Return [X, Y] of the center of cell containing provided text 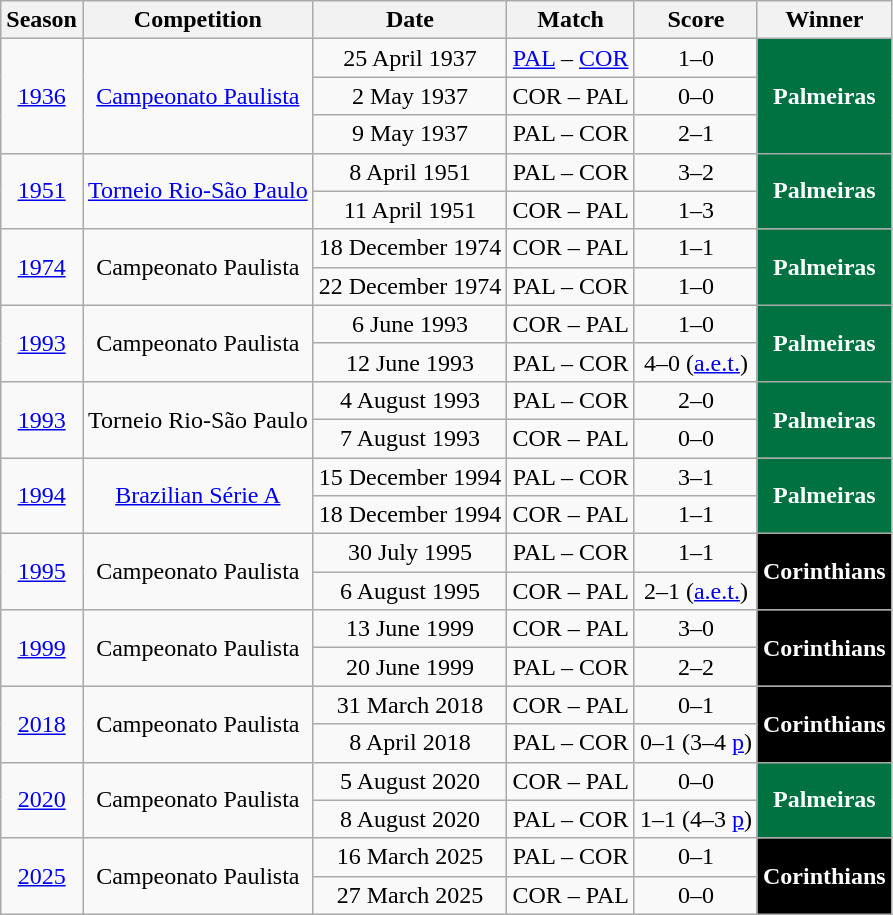
3–0 [696, 629]
1974 [42, 267]
2018 [42, 724]
2025 [42, 876]
1951 [42, 191]
Brazilian Série A [198, 496]
Score [696, 20]
Season [42, 20]
9 May 1937 [410, 134]
2–2 [696, 667]
6 June 1993 [410, 324]
12 June 1993 [410, 362]
3–1 [696, 477]
2 May 1937 [410, 96]
8 April 1951 [410, 172]
30 July 1995 [410, 553]
18 December 1974 [410, 248]
13 June 1999 [410, 629]
7 August 1993 [410, 438]
18 December 1994 [410, 515]
1936 [42, 96]
1995 [42, 572]
2020 [42, 800]
3–2 [696, 172]
27 March 2025 [410, 895]
Winner [824, 20]
31 March 2018 [410, 705]
4–0 (a.e.t.) [696, 362]
Competition [198, 20]
2–0 [696, 400]
2–1 [696, 134]
25 April 1937 [410, 58]
0–1 (3–4 p) [696, 743]
8 August 2020 [410, 819]
16 March 2025 [410, 857]
20 June 1999 [410, 667]
4 August 1993 [410, 400]
2–1 (a.e.t.) [696, 591]
15 December 1994 [410, 477]
Match [571, 20]
Date [410, 20]
1994 [42, 496]
1–1 (4–3 p) [696, 819]
1999 [42, 648]
8 April 2018 [410, 743]
6 August 1995 [410, 591]
11 April 1951 [410, 210]
1–3 [696, 210]
5 August 2020 [410, 781]
22 December 1974 [410, 286]
